Pinpoint the cell where the given text exists, returning its [X, Y] midpoint coordinate. 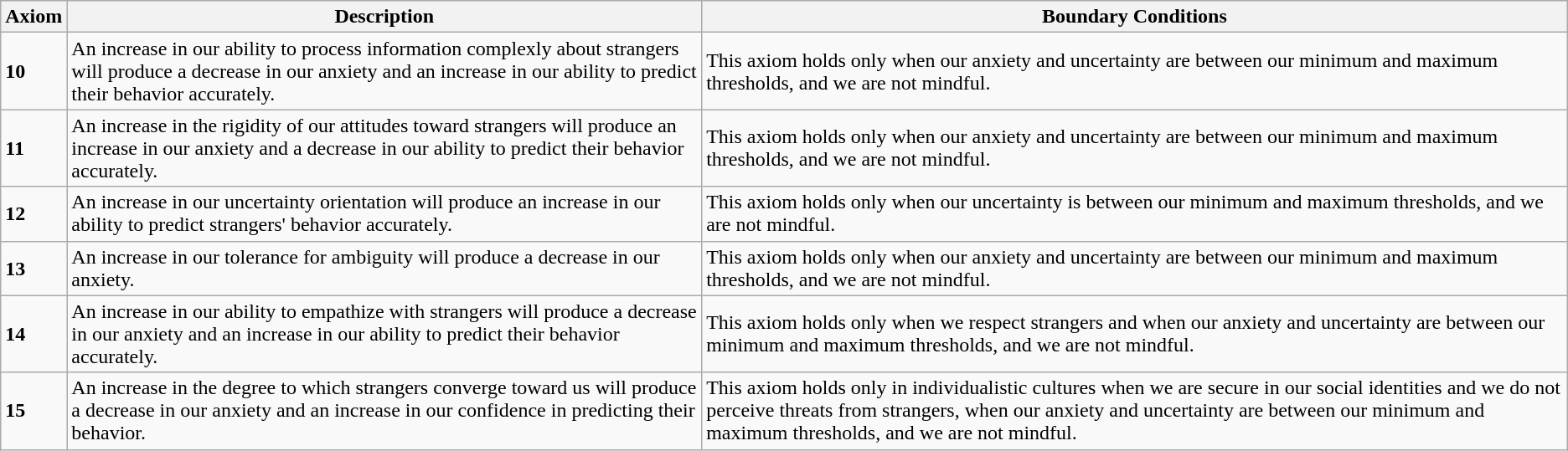
Axiom [34, 17]
12 [34, 214]
10 [34, 71]
An increase in our uncertainty orientation will produce an increase in our ability to predict strangers' behavior accurately. [384, 214]
Description [384, 17]
An increase in our tolerance for ambiguity will produce a decrease in our anxiety. [384, 268]
This axiom holds only when our uncertainty is between our minimum and maximum thresholds, and we are not mindful. [1135, 214]
15 [34, 411]
Boundary Conditions [1135, 17]
13 [34, 268]
14 [34, 334]
11 [34, 148]
